Determine the (x, y) coordinate at the center of the cell enclosing the given text.  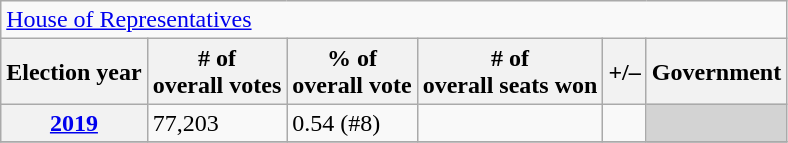
0.54 (#8) (352, 123)
House of Representatives (394, 20)
+/– (624, 72)
# ofoverall seats won (510, 72)
Election year (74, 72)
Government (716, 72)
2019 (74, 123)
77,203 (217, 123)
# ofoverall votes (217, 72)
% ofoverall vote (352, 72)
